Detect which cell encompasses the target text, then output its (X, Y) center coordinate. 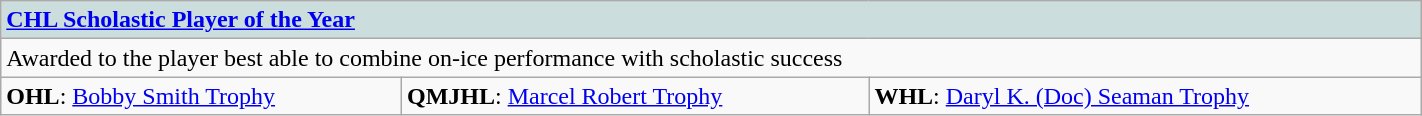
Awarded to the player best able to combine on-ice performance with scholastic success (711, 58)
WHL: Daryl K. (Doc) Seaman Trophy (1145, 96)
CHL Scholastic Player of the Year (711, 20)
QMJHL: Marcel Robert Trophy (634, 96)
OHL: Bobby Smith Trophy (202, 96)
